Detect which cell encompasses the target text, then output its (x, y) center coordinate. 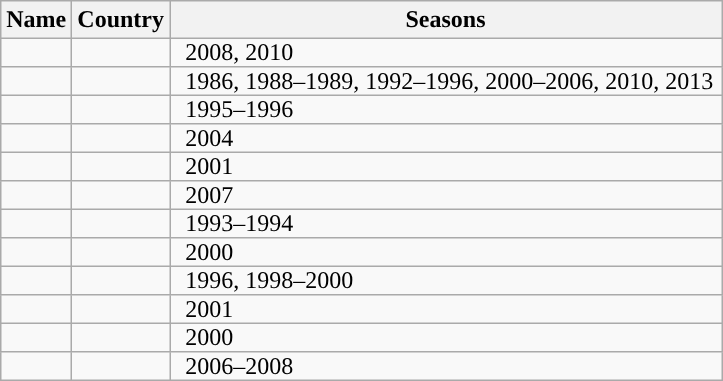
Seasons (446, 20)
1995–1996 (446, 110)
2004 (446, 138)
2006–2008 (446, 366)
2008, 2010 (446, 53)
1996, 1998–2000 (446, 281)
Name (36, 20)
1993–1994 (446, 224)
Country (121, 20)
2007 (446, 195)
1986, 1988–1989, 1992–1996, 2000–2006, 2010, 2013 (446, 81)
